Identify which cell holds the provided text, then report its (x, y) central coordinate. 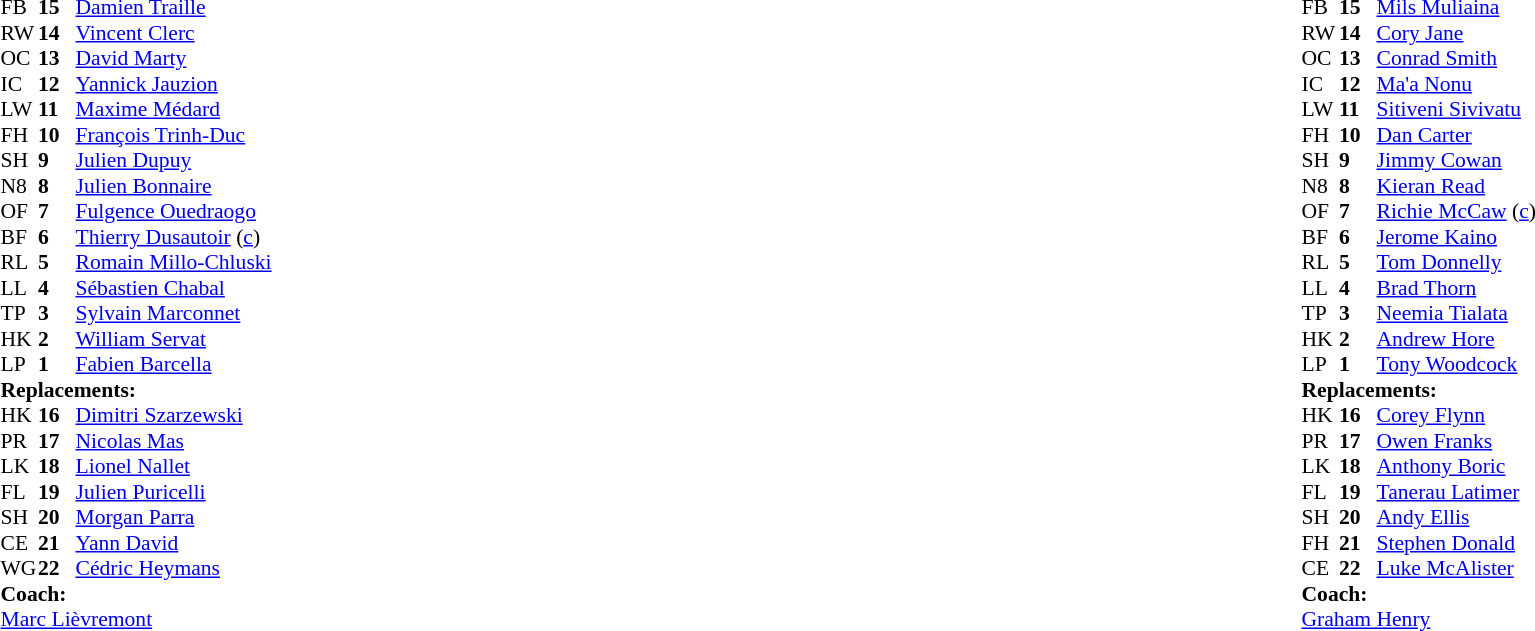
Yannick Jauzion (174, 84)
Replacements: (136, 390)
François Trinh-Duc (174, 135)
Julien Puricelli (174, 492)
Vincent Clerc (174, 33)
Cédric Heymans (174, 569)
Julien Dupuy (174, 161)
Sébastien Chabal (174, 288)
WG (19, 569)
Dimitri Szarzewski (174, 415)
William Servat (174, 339)
Fabien Barcella (174, 365)
Lionel Nallet (174, 467)
Yann David (174, 543)
Sylvain Marconnet (174, 313)
David Marty (174, 59)
Coach: (136, 594)
Nicolas Mas (174, 441)
Fulgence Ouedraogo (174, 211)
Julien Bonnaire (174, 186)
Thierry Dusautoir (c) (174, 237)
Romain Millo-Chluski (174, 263)
Maxime Médard (174, 109)
Morgan Parra (174, 517)
